Pinpoint the cell where the given text exists, returning its [x, y] midpoint coordinate. 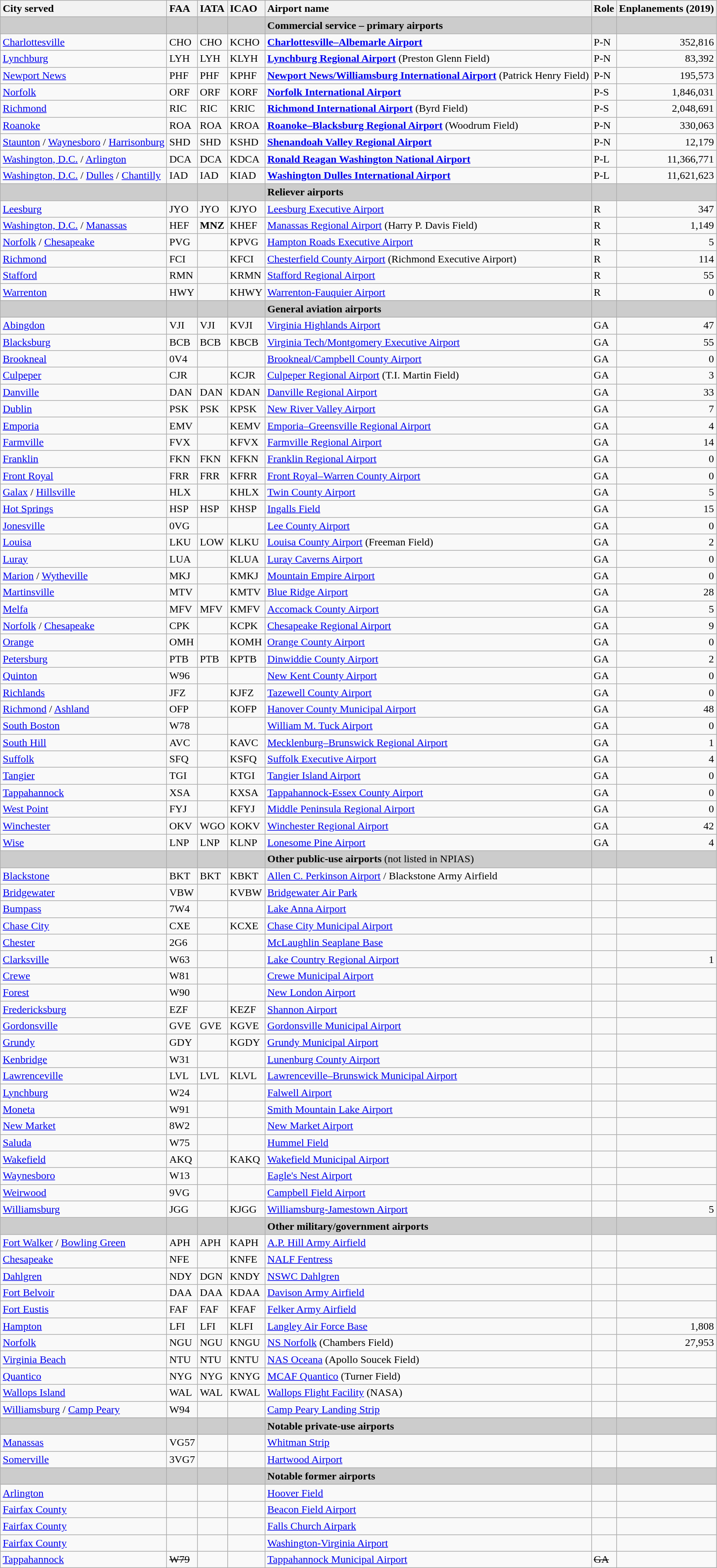
Felker Army Airfield [428, 1310]
LUA [182, 559]
DGN [212, 1276]
Stafford Regional Airport [428, 276]
W13 [182, 1176]
KCPK [246, 626]
KPVG [246, 242]
Hoover Field [428, 1493]
KWAL [246, 1393]
Franklin [84, 459]
KHEF [246, 226]
Luray [84, 559]
Roanoke [84, 125]
KNTU [246, 1359]
KFVX [246, 442]
330,063 [667, 125]
KROA [246, 125]
Lunenburg County Airport [428, 1059]
Virginia Tech/Montgomery Executive Airport [428, 342]
Eagle's Nest Airport [428, 1176]
KVBW [246, 892]
347 [667, 209]
KDCA [246, 159]
VBW [182, 892]
Beacon Field Airport [428, 1509]
0VG [182, 526]
NS Norfolk (Chambers Field) [428, 1343]
KHLX [246, 492]
Blue Ridge Airport [428, 592]
South Hill [84, 743]
Marion / Wytheville [84, 576]
Chesapeake Regional Airport [428, 626]
Crewe Municipal Airport [428, 976]
7W4 [182, 909]
Arlington [84, 1493]
MTV [182, 592]
JGG [182, 1209]
KDAA [246, 1293]
Tangier Island Airport [428, 776]
KAKQ [246, 1159]
KFAF [246, 1310]
Hot Springs [84, 509]
KEZF [246, 1009]
Other public-use airports (not listed in NPIAS) [428, 859]
MKJ [182, 576]
Hummel Field [428, 1143]
Quinton [84, 676]
Newport News [84, 75]
27,953 [667, 1343]
9 [667, 626]
OMH [182, 642]
W94 [182, 1409]
OFP [182, 709]
Grundy Municipal Airport [428, 1043]
KMTV [246, 592]
KLNP [246, 842]
Washington Dulles International Airport [428, 175]
MCAF Quantico (Turner Field) [428, 1376]
CPK [182, 626]
Culpeper Regional Airport (T.I. Martin Field) [428, 375]
W75 [182, 1143]
KFKN [246, 459]
Virginia Beach [84, 1359]
Louisa [84, 542]
AKQ [182, 1159]
11,366,771 [667, 159]
Luray Caverns Airport [428, 559]
Airport name [428, 9]
Davison Army Airfield [428, 1293]
Dinwiddie County Airport [428, 659]
Tazewell County Airport [428, 692]
3VG7 [182, 1459]
KORF [246, 92]
FAA [182, 9]
Lynchburg Regional Airport (Preston Glenn Field) [428, 59]
KMKJ [246, 576]
15 [667, 509]
W91 [182, 1109]
Dublin [84, 409]
Lake Anna Airport [428, 909]
48 [667, 709]
Fort Eustis [84, 1310]
11,621,623 [667, 175]
Kenbridge [84, 1059]
NSWC Dahlgren [428, 1276]
Farmville Regional Airport [428, 442]
LOW [212, 542]
Tappahannock-Essex County Airport [428, 793]
W79 [182, 1560]
Reliever airports [428, 192]
Moneta [84, 1109]
0V4 [182, 359]
Warrenton-Fauquier Airport [428, 292]
Richmond International Airport (Byrd Field) [428, 109]
Suffolk [84, 759]
KIAD [246, 175]
Weirwood [84, 1193]
Stafford [84, 276]
1,149 [667, 226]
KMFV [246, 609]
Front Royal [84, 475]
New London Airport [428, 992]
JFZ [182, 692]
FVX [182, 442]
Emporia–Greensville Regional Airport [428, 425]
Whitman Strip [428, 1443]
KCXE [246, 926]
Chester [84, 942]
Charlottesville [84, 42]
Blacksburg [84, 342]
195,573 [667, 75]
Ronald Reagan Washington National Airport [428, 159]
KOMH [246, 642]
Gordonsville Municipal Airport [428, 1026]
Jonesville [84, 526]
LKU [182, 542]
Shannon Airport [428, 1009]
KPTB [246, 659]
OKV [182, 826]
28 [667, 592]
FCI [182, 259]
12,179 [667, 142]
KSFQ [246, 759]
KNDY [246, 1276]
42 [667, 826]
Brookneal/Campbell County Airport [428, 359]
KLKU [246, 542]
KBKT [246, 876]
KJFZ [246, 692]
KFCI [246, 259]
New River Valley Airport [428, 409]
AVC [182, 743]
ICAO [246, 9]
West Point [84, 809]
33 [667, 392]
KHWY [246, 292]
KNGU [246, 1343]
KVJI [246, 326]
Campbell Field Airport [428, 1193]
Danville [84, 392]
KEMV [246, 425]
Martinsville [84, 592]
2G6 [182, 942]
W81 [182, 976]
Louisa County Airport (Freeman Field) [428, 542]
Bumpass [84, 909]
Wakefield [84, 1159]
1,808 [667, 1326]
SFQ [182, 759]
Crewe [84, 976]
KBCB [246, 342]
Lake Country Regional Airport [428, 959]
Middle Peninsula Regional Airport [428, 809]
352,816 [667, 42]
KJGG [246, 1209]
New Kent County Airport [428, 676]
KLFI [246, 1326]
NAS Oceana (Apollo Soucek Field) [428, 1359]
Grundy [84, 1043]
KCHO [246, 42]
South Boston [84, 726]
Bridgewater [84, 892]
KTGI [246, 776]
KRMN [246, 276]
Shenandoah Valley Regional Airport [428, 142]
KRIC [246, 109]
Leesburg [84, 209]
XSA [182, 793]
Charlottesville–Albemarle Airport [428, 42]
W63 [182, 959]
Hampton [84, 1326]
Quantico [84, 1376]
KDAN [246, 392]
KGVE [246, 1026]
Winchester Regional Airport [428, 826]
HWY [182, 292]
KHSP [246, 509]
Franklin Regional Airport [428, 459]
Role [604, 9]
William M. Tuck Airport [428, 726]
Newport News/Williamsburg International Airport (Patrick Henry Field) [428, 75]
W78 [182, 726]
City served [84, 9]
KPSK [246, 409]
Mecklenburg–Brunswick Regional Airport [428, 743]
CJR [182, 375]
Fort Walker / Bowling Green [84, 1242]
KFYJ [246, 809]
Lawrenceville–Brunswick Municipal Airport [428, 1076]
Ingalls Field [428, 509]
Fredericksburg [84, 1009]
7 [667, 409]
Lonesome Pine Airport [428, 842]
Tangier [84, 776]
Suffolk Executive Airport [428, 759]
Williamsburg / Camp Peary [84, 1409]
47 [667, 326]
Saluda [84, 1143]
IATA [212, 9]
NFE [182, 1259]
NDY [182, 1276]
W96 [182, 676]
Chase City Municipal Airport [428, 926]
Smith Mountain Lake Airport [428, 1109]
Farmville [84, 442]
KLYH [246, 59]
Abingdon [84, 326]
KAVC [246, 743]
Dahlgren [84, 1276]
Notable former airports [428, 1476]
GDY [182, 1043]
A.P. Hill Army Airfield [428, 1242]
KFRR [246, 475]
9VG [182, 1193]
Danville Regional Airport [428, 392]
Galax / Hillsville [84, 492]
HEF [182, 226]
TGI [182, 776]
KOFP [246, 709]
Lawrenceville [84, 1076]
KJYO [246, 209]
Chesterfield County Airport (Richmond Executive Airport) [428, 259]
EMV [182, 425]
Front Royal–Warren County Airport [428, 475]
RMN [182, 276]
KCJR [246, 375]
Falwell Airport [428, 1093]
Washington-Virginia Airport [428, 1543]
Orange County Airport [428, 642]
Allen C. Perkinson Airport / Blackstone Army Airfield [428, 876]
1,846,031 [667, 92]
W90 [182, 992]
Washington, D.C. / Dulles / Chantilly [84, 175]
New Market Airport [428, 1126]
Williamsburg-Jamestown Airport [428, 1209]
General aviation airports [428, 309]
KXSA [246, 793]
Emporia [84, 425]
KOKV [246, 826]
Commercial service – primary airports [428, 25]
Melfa [84, 609]
KAPH [246, 1242]
Fort Belvoir [84, 1293]
KLUA [246, 559]
Clarksville [84, 959]
Gordonsville [84, 1026]
Staunton / Waynesboro / Harrisonburg [84, 142]
Virginia Highlands Airport [428, 326]
Enplanements (2019) [667, 9]
KNYG [246, 1376]
FYJ [182, 809]
Leesburg Executive Airport [428, 209]
KGDY [246, 1043]
Mountain Empire Airport [428, 576]
NALF Fentress [428, 1259]
Waynesboro [84, 1176]
Richlands [84, 692]
Brookneal [84, 359]
Manassas Regional Airport (Harry P. Davis Field) [428, 226]
2,048,691 [667, 109]
McLaughlin Seaplane Base [428, 942]
Wallops Flight Facility (NASA) [428, 1393]
EZF [182, 1009]
Norfolk International Airport [428, 92]
Somerville [84, 1459]
3 [667, 375]
Manassas [84, 1443]
CXE [182, 926]
Hanover County Municipal Airport [428, 709]
Blackstone [84, 876]
8W2 [182, 1126]
MNZ [212, 226]
KSHD [246, 142]
WGO [212, 826]
Winchester [84, 826]
KNFE [246, 1259]
PVG [182, 242]
Hartwood Airport [428, 1459]
Orange [84, 642]
W31 [182, 1059]
114 [667, 259]
Notable private-use airports [428, 1426]
Wallops Island [84, 1393]
Chesapeake [84, 1259]
KPHF [246, 75]
Bridgewater Air Park [428, 892]
Chase City [84, 926]
Culpeper [84, 375]
Wise [84, 842]
Twin County Airport [428, 492]
New Market [84, 1126]
Other military/government airports [428, 1226]
W24 [182, 1093]
Warrenton [84, 292]
Petersburg [84, 659]
Falls Church Airpark [428, 1526]
KLVL [246, 1076]
Lee County Airport [428, 526]
Forest [84, 992]
14 [667, 442]
Camp Peary Landing Strip [428, 1409]
Washington, D.C. / Arlington [84, 159]
Langley Air Force Base [428, 1326]
Williamsburg [84, 1209]
Hampton Roads Executive Airport [428, 242]
Wakefield Municipal Airport [428, 1159]
Roanoke–Blacksburg Regional Airport (Woodrum Field) [428, 125]
Washington, D.C. / Manassas [84, 226]
Richmond / Ashland [84, 709]
83,392 [667, 59]
Accomack County Airport [428, 609]
VG57 [182, 1443]
HLX [182, 492]
Tappahannock Municipal Airport [428, 1560]
